Identify which cell holds the provided text, then report its (x, y) central coordinate. 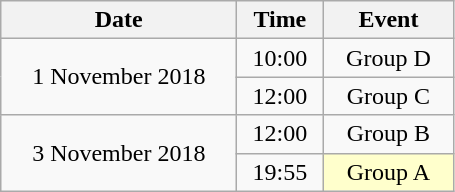
1 November 2018 (119, 77)
10:00 (280, 58)
19:55 (280, 172)
Date (119, 20)
Group A (388, 172)
Event (388, 20)
Group D (388, 58)
Group B (388, 134)
3 November 2018 (119, 153)
Time (280, 20)
Group C (388, 96)
